Find where the given text appears and provide that cell's center as (x, y) coordinate. 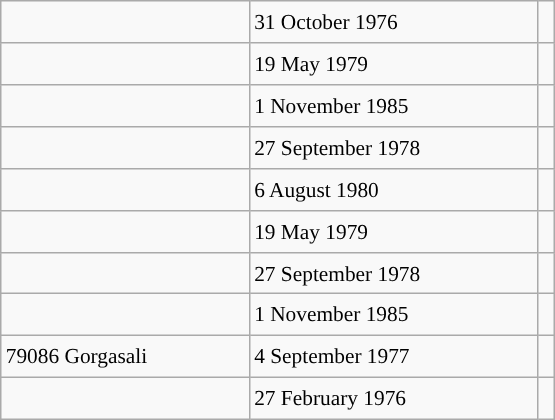
79086 Gorgasali (125, 357)
27 February 1976 (394, 399)
6 August 1980 (394, 189)
31 October 1976 (394, 22)
4 September 1977 (394, 357)
